Identify which cell holds the provided text, then report its [x, y] central coordinate. 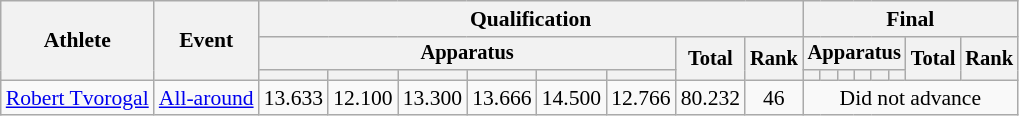
Event [206, 40]
Did not advance [910, 98]
14.500 [572, 98]
Qualification [531, 19]
12.100 [362, 98]
Athlete [78, 40]
13.633 [294, 98]
All-around [206, 98]
13.666 [502, 98]
80.232 [710, 98]
Final [910, 19]
Robert Tvorogal [78, 98]
46 [774, 98]
13.300 [432, 98]
12.766 [640, 98]
